Return [X, Y] of the center of cell containing provided text 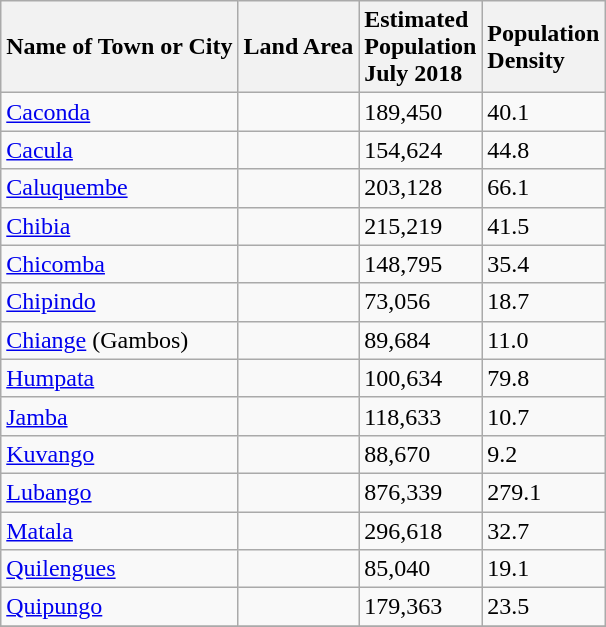
9.2 [544, 454]
Caluquembe [120, 188]
Jamba [120, 416]
23.5 [544, 607]
88,670 [420, 454]
279.1 [544, 492]
Chipindo [120, 302]
40.1 [544, 112]
Quipungo [120, 607]
Matala [120, 531]
19.1 [544, 569]
44.8 [544, 150]
Land Area [298, 47]
154,624 [420, 150]
Chibia [120, 226]
Humpata [120, 378]
179,363 [420, 607]
EstimatedPopulationJuly 2018 [420, 47]
215,219 [420, 226]
35.4 [544, 264]
189,450 [420, 112]
10.7 [544, 416]
Lubango [120, 492]
85,040 [420, 569]
41.5 [544, 226]
296,618 [420, 531]
100,634 [420, 378]
203,128 [420, 188]
Quilengues [120, 569]
79.8 [544, 378]
Chicomba [120, 264]
Name of Town or City [120, 47]
Cacula [120, 150]
73,056 [420, 302]
11.0 [544, 340]
89,684 [420, 340]
66.1 [544, 188]
148,795 [420, 264]
PopulationDensity [544, 47]
Chiange (Gambos) [120, 340]
18.7 [544, 302]
32.7 [544, 531]
876,339 [420, 492]
Caconda [120, 112]
Kuvango [120, 454]
118,633 [420, 416]
